Find where the given text appears and provide that cell's center as (x, y) coordinate. 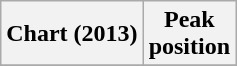
Peakposition (189, 34)
Chart (2013) (72, 34)
